Locate the cell with the specified text and output its [x, y] center coordinate. 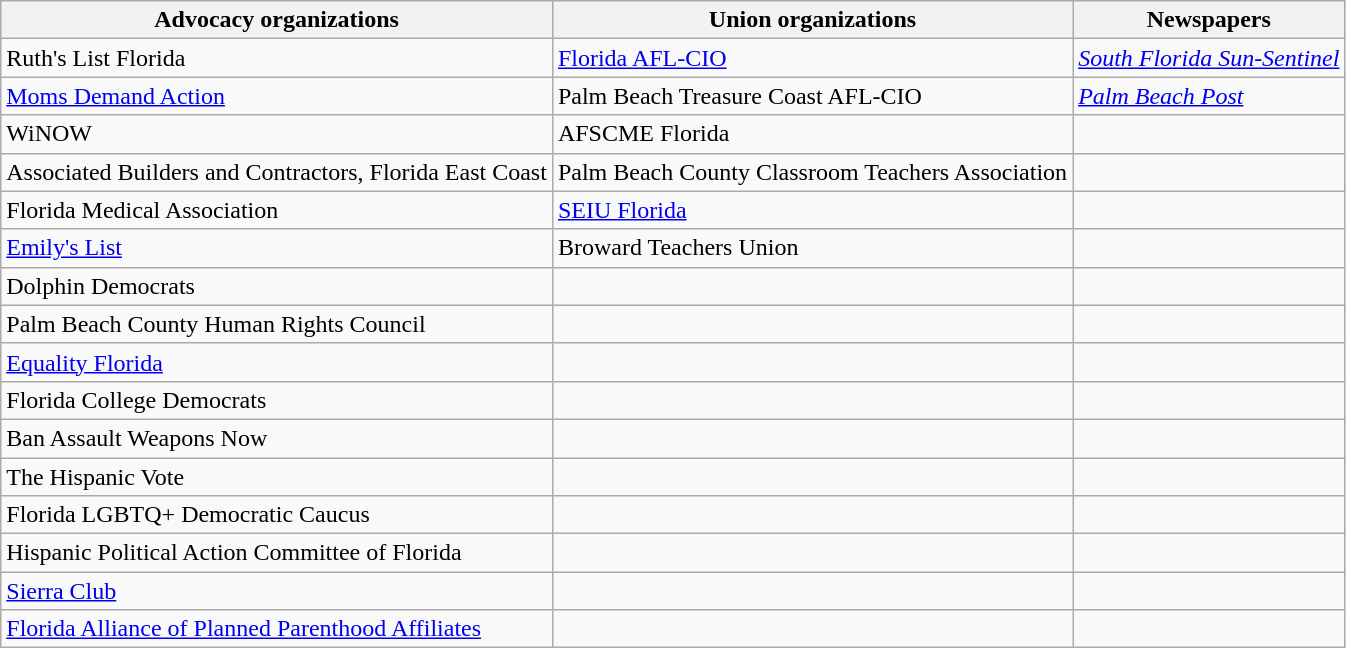
Palm Beach Treasure Coast AFL-CIO [812, 96]
Florida Medical Association [277, 210]
AFSCME Florida [812, 134]
Associated Builders and Contractors, Florida East Coast [277, 172]
The Hispanic Vote [277, 477]
Florida LGBTQ+ Democratic Caucus [277, 515]
Broward Teachers Union [812, 248]
WiNOW [277, 134]
SEIU Florida [812, 210]
Emily's List [277, 248]
Moms Demand Action [277, 96]
Ruth's List Florida [277, 58]
Palm Beach County Human Rights Council [277, 324]
Ban Assault Weapons Now [277, 438]
Florida College Democrats [277, 400]
Sierra Club [277, 591]
Dolphin Democrats [277, 286]
Newspapers [1209, 20]
Hispanic Political Action Committee of Florida [277, 553]
Advocacy organizations [277, 20]
Florida AFL-CIO [812, 58]
Florida Alliance of Planned Parenthood Affiliates [277, 629]
South Florida Sun-Sentinel [1209, 58]
Equality Florida [277, 362]
Palm Beach Post [1209, 96]
Palm Beach County Classroom Teachers Association [812, 172]
Union organizations [812, 20]
